Pinpoint the cell where the given text exists, returning its [X, Y] midpoint coordinate. 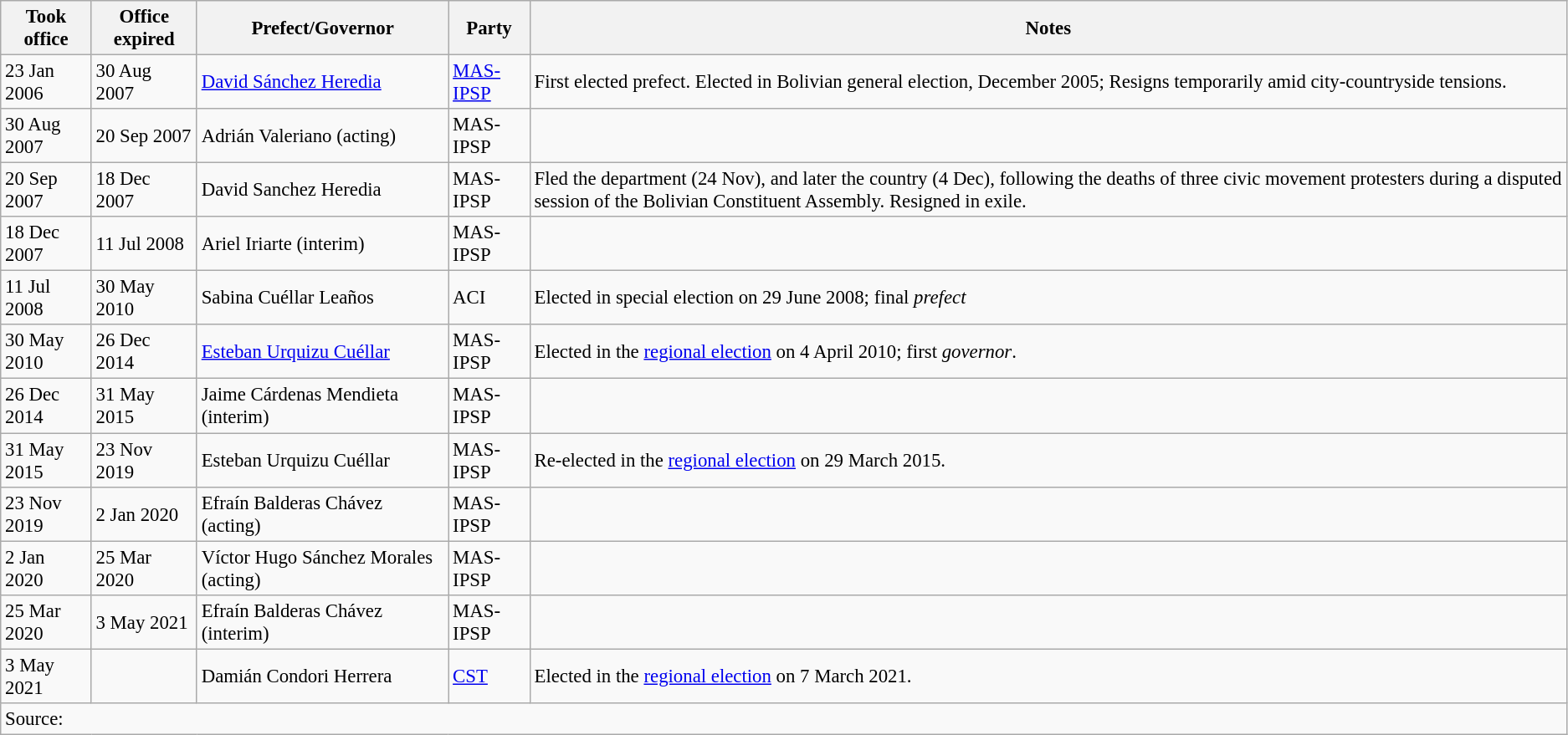
Took office [46, 28]
Notes [1048, 28]
Víctor Hugo Sánchez Morales (acting) [322, 569]
Elected in the regional election on 7 March 2021. [1048, 676]
David Sanchez Heredia [322, 191]
David Sánchez Heredia [322, 82]
Re-elected in the regional election on 29 March 2015. [1048, 460]
Source: [784, 719]
Jaime Cárdenas Mendieta (interim) [322, 406]
Prefect/Governor [322, 28]
Adrián Valeriano (acting) [322, 135]
Party [489, 28]
Office expired [144, 28]
Damián Condori Herrera [322, 676]
23 Jan 2006 [46, 82]
First elected prefect. Elected in Bolivian general election, December 2005; Resigns temporarily amid city-countryside tensions. [1048, 82]
ACI [489, 298]
Sabina Cuéllar Leaños [322, 298]
Elected in the regional election on 4 April 2010; first governor. [1048, 351]
Ariel Iriarte (interim) [322, 244]
Efraín Balderas Chávez (acting) [322, 513]
Elected in special election on 29 June 2008; final prefect [1048, 298]
Efraín Balderas Chávez (interim) [322, 622]
CST [489, 676]
